Extract the (X, Y) coordinate from the center of the cell holding the provided text.  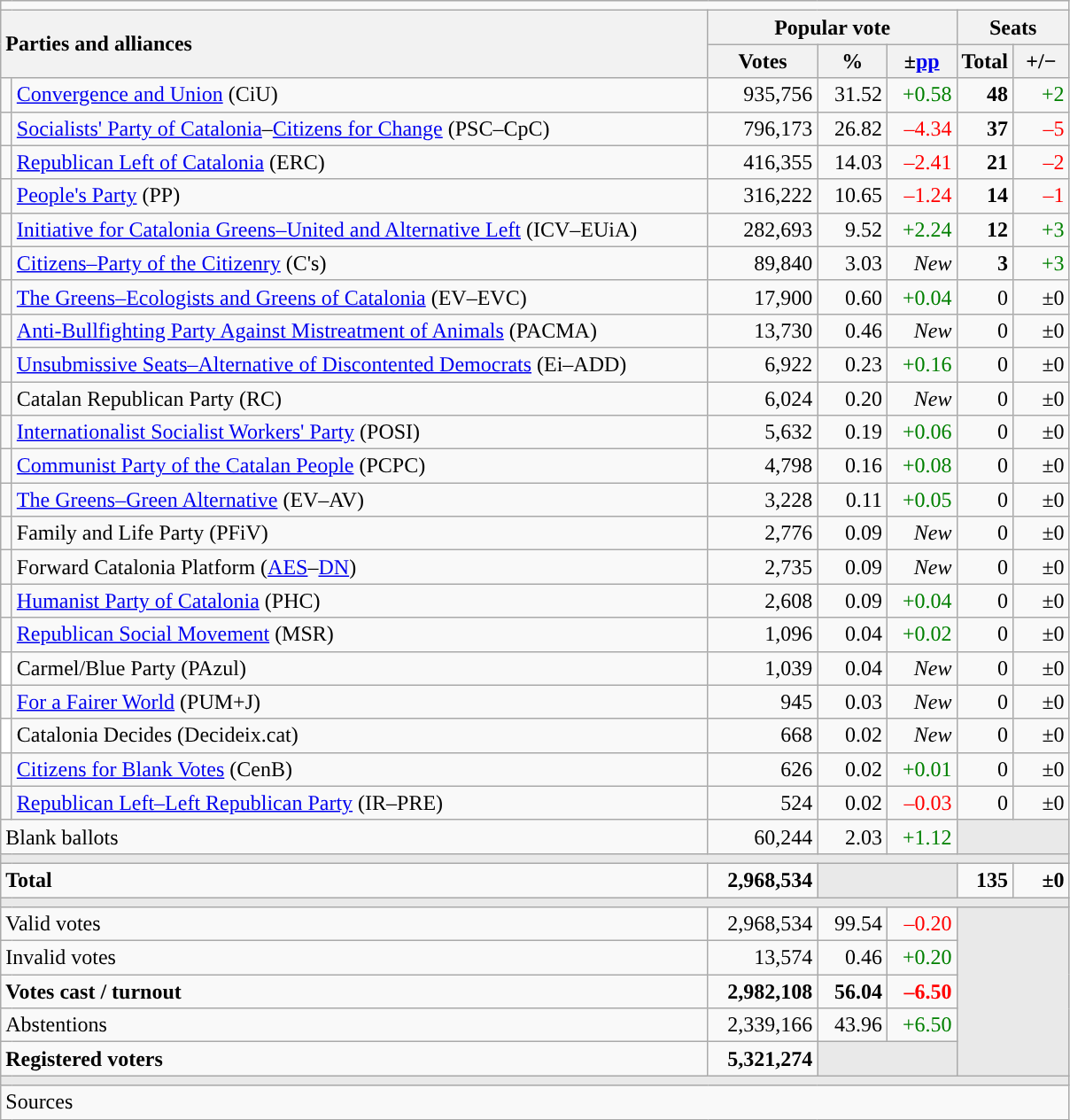
Socialists' Party of Catalonia–Citizens for Change (PSC–CpC) (360, 128)
4,798 (763, 466)
1,096 (763, 634)
2,982,108 (763, 992)
2,608 (763, 601)
935,756 (763, 95)
Sources (535, 1102)
0.20 (852, 398)
–0.20 (921, 924)
3,228 (763, 500)
2,339,166 (763, 1025)
1,039 (763, 668)
0.60 (852, 297)
43.96 (852, 1025)
14.03 (852, 162)
+2 (1042, 95)
26.82 (852, 128)
Valid votes (354, 924)
+6.50 (921, 1025)
% (852, 61)
12 (985, 229)
99.54 (852, 924)
135 (985, 880)
+/− (1042, 61)
–2.41 (921, 162)
Citizens–Party of the Citizenry (C's) (360, 263)
48 (985, 95)
–6.50 (921, 992)
+0.05 (921, 500)
282,693 (763, 229)
626 (763, 769)
Anti-Bullfighting Party Against Mistreatment of Animals (PACMA) (360, 331)
2,776 (763, 533)
668 (763, 735)
+0.08 (921, 466)
Forward Catalonia Platform (AES–DN) (360, 567)
Republican Left of Catalonia (ERC) (360, 162)
–2 (1042, 162)
37 (985, 128)
Blank ballots (354, 836)
416,355 (763, 162)
17,900 (763, 297)
+0.02 (921, 634)
Invalid votes (354, 958)
Catalan Republican Party (RC) (360, 398)
89,840 (763, 263)
Votes cast / turnout (354, 992)
–0.03 (921, 803)
Carmel/Blue Party (PAzul) (360, 668)
14 (985, 196)
The Greens–Green Alternative (EV–AV) (360, 500)
–4.34 (921, 128)
9.52 (852, 229)
Communist Party of the Catalan People (PCPC) (360, 466)
5,321,274 (763, 1059)
Unsubmissive Seats–Alternative of Discontented Democrats (Ei–ADD) (360, 364)
Initiative for Catalonia Greens–United and Alternative Left (ICV–EUiA) (360, 229)
31.52 (852, 95)
Citizens for Blank Votes (CenB) (360, 769)
Family and Life Party (PFiV) (360, 533)
60,244 (763, 836)
The Greens–Ecologists and Greens of Catalonia (EV–EVC) (360, 297)
Parties and alliances (354, 44)
945 (763, 702)
0.03 (852, 702)
–1.24 (921, 196)
+0.58 (921, 95)
Abstentions (354, 1025)
10.65 (852, 196)
0.19 (852, 432)
316,222 (763, 196)
0.11 (852, 500)
Catalonia Decides (Decideix.cat) (360, 735)
Votes (763, 61)
Seats (1013, 27)
–1 (1042, 196)
Republican Social Movement (MSR) (360, 634)
0.16 (852, 466)
6,024 (763, 398)
524 (763, 803)
+1.12 (921, 836)
±pp (921, 61)
+0.06 (921, 432)
5,632 (763, 432)
–5 (1042, 128)
13,574 (763, 958)
21 (985, 162)
0.23 (852, 364)
56.04 (852, 992)
Popular vote (833, 27)
13,730 (763, 331)
+0.01 (921, 769)
Internationalist Socialist Workers' Party (POSI) (360, 432)
796,173 (763, 128)
2.03 (852, 836)
+2.24 (921, 229)
3.03 (852, 263)
Republican Left–Left Republican Party (IR–PRE) (360, 803)
+0.16 (921, 364)
3 (985, 263)
Humanist Party of Catalonia (PHC) (360, 601)
+0.20 (921, 958)
6,922 (763, 364)
2,735 (763, 567)
Convergence and Union (CiU) (360, 95)
Registered voters (354, 1059)
For a Fairer World (PUM+J) (360, 702)
People's Party (PP) (360, 196)
